Extract the (x, y) coordinate from the center of the cell holding the provided text.  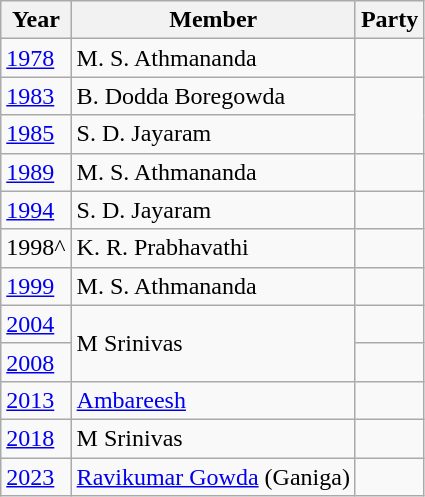
Ravikumar Gowda (Ganiga) (213, 477)
2004 (36, 324)
1989 (36, 172)
Ambareesh (213, 400)
1998^ (36, 248)
2023 (36, 477)
1999 (36, 286)
1985 (36, 134)
Member (213, 20)
Party (389, 20)
1994 (36, 210)
2013 (36, 400)
1978 (36, 58)
2008 (36, 362)
2018 (36, 438)
1983 (36, 96)
B. Dodda Boregowda (213, 96)
K. R. Prabhavathi (213, 248)
Year (36, 20)
